Identify which cell holds the provided text, then report its (x, y) central coordinate. 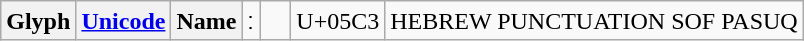
Name (206, 21)
׃ (252, 21)
U+05C3 (338, 21)
HEBREW PUNCTUATION SOF PASUQ (594, 21)
Unicode (124, 21)
Glyph (38, 21)
